Identify which cell holds the provided text, then report its [X, Y] central coordinate. 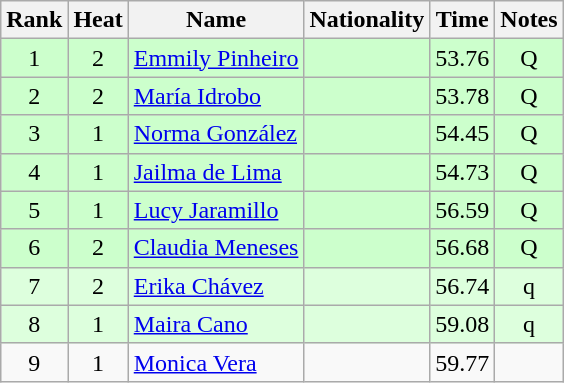
3 [34, 134]
59.77 [462, 362]
7 [34, 286]
8 [34, 324]
Erika Chávez [216, 286]
Claudia Meneses [216, 248]
6 [34, 248]
59.08 [462, 324]
53.76 [462, 58]
Time [462, 20]
Maira Cano [216, 324]
Name [216, 20]
53.78 [462, 96]
Jailma de Lima [216, 172]
54.73 [462, 172]
5 [34, 210]
Emmily Pinheiro [216, 58]
Lucy Jaramillo [216, 210]
Monica Vera [216, 362]
56.74 [462, 286]
María Idrobo [216, 96]
4 [34, 172]
56.59 [462, 210]
56.68 [462, 248]
Heat [98, 20]
Notes [529, 20]
Rank [34, 20]
9 [34, 362]
Norma González [216, 134]
54.45 [462, 134]
Nationality [367, 20]
